Capture the cell that displays the provided text and extract its (x, y) central coordinate. 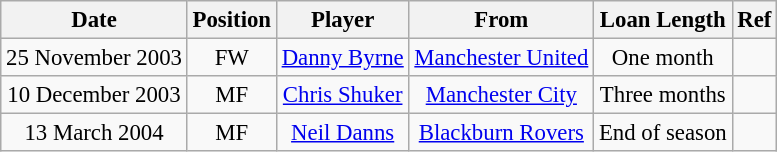
From (502, 20)
Three months (663, 95)
10 December 2003 (94, 95)
Manchester United (502, 58)
Danny Byrne (342, 58)
Ref (754, 20)
13 March 2004 (94, 133)
Blackburn Rovers (502, 133)
Loan Length (663, 20)
Neil Danns (342, 133)
Manchester City (502, 95)
One month (663, 58)
Date (94, 20)
Player (342, 20)
End of season (663, 133)
Position (232, 20)
Chris Shuker (342, 95)
FW (232, 58)
25 November 2003 (94, 58)
